Extract the (X, Y) coordinate from the center of the cell holding the provided text.  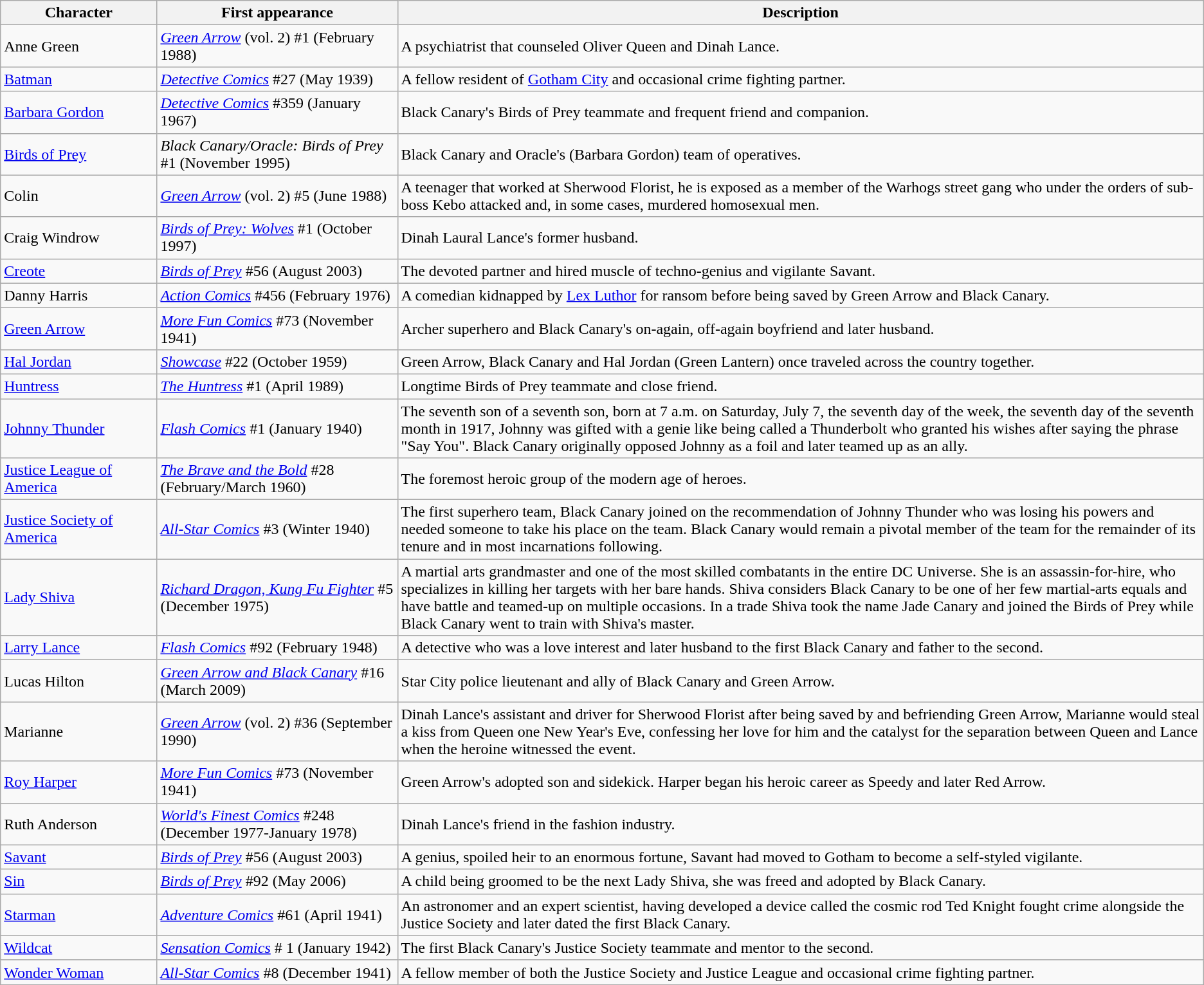
A genius, spoiled heir to an enormous fortune, Savant had moved to Gotham to become a self-styled vigilante. (800, 857)
Dinah Lance's friend in the fashion industry. (800, 824)
Black Canary and Oracle's (Barbara Gordon) team of operatives. (800, 154)
Dinah Laural Lance's former husband. (800, 238)
The foremost heroic group of the modern age of heroes. (800, 479)
Craig Windrow (78, 238)
All-Star Comics #8 (December 1941) (277, 972)
The first Black Canary's Justice Society teammate and mentor to the second. (800, 948)
Sin (78, 881)
Longtime Birds of Prey teammate and close friend. (800, 386)
Detective Comics #359 (January 1967) (277, 112)
Hal Jordan (78, 362)
Sensation Comics # 1 (January 1942) (277, 948)
Huntress (78, 386)
The Brave and the Bold #28 (February/March 1960) (277, 479)
A fellow member of both the Justice Society and Justice League and occasional crime fighting partner. (800, 972)
Green Arrow, Black Canary and Hal Jordan (Green Lantern) once traveled across the country together. (800, 362)
Birds of Prey #92 (May 2006) (277, 881)
Barbara Gordon (78, 112)
Justice Society of America (78, 529)
Savant (78, 857)
Lady Shiva (78, 597)
Lucas Hilton (78, 681)
Colin (78, 196)
Flash Comics #92 (February 1948) (277, 648)
Green Arrow (vol. 2) #36 (September 1990) (277, 732)
Description (800, 13)
First appearance (277, 13)
Birds of Prey (78, 154)
Roy Harper (78, 782)
Starman (78, 915)
A detective who was a love interest and later husband to the first Black Canary and father to the second. (800, 648)
Justice League of America (78, 479)
Johnny Thunder (78, 428)
Archer superhero and Black Canary's on-again, off-again boyfriend and later husband. (800, 328)
A child being groomed to be the next Lady Shiva, she was freed and adopted by Black Canary. (800, 881)
Green Arrow (vol. 2) #1 (February 1988) (277, 46)
Action Comics #456 (February 1976) (277, 295)
The devoted partner and hired muscle of techno-genius and vigilante Savant. (800, 271)
Wildcat (78, 948)
Green Arrow (vol. 2) #5 (June 1988) (277, 196)
Ruth Anderson (78, 824)
Adventure Comics #61 (April 1941) (277, 915)
A fellow resident of Gotham City and occasional crime fighting partner. (800, 79)
Flash Comics #1 (January 1940) (277, 428)
Green Arrow (78, 328)
Green Arrow and Black Canary #16 (March 2009) (277, 681)
Wonder Woman (78, 972)
The Huntress #1 (April 1989) (277, 386)
Danny Harris (78, 295)
Batman (78, 79)
Black Canary's Birds of Prey teammate and frequent friend and companion. (800, 112)
Star City police lieutenant and ally of Black Canary and Green Arrow. (800, 681)
Birds of Prey: Wolves #1 (October 1997) (277, 238)
Richard Dragon, Kung Fu Fighter #5 (December 1975) (277, 597)
Green Arrow's adopted son and sidekick. Harper began his heroic career as Speedy and later Red Arrow. (800, 782)
Black Canary/Oracle: Birds of Prey #1 (November 1995) (277, 154)
Showcase #22 (October 1959) (277, 362)
Marianne (78, 732)
Creote (78, 271)
Anne Green (78, 46)
Larry Lance (78, 648)
Character (78, 13)
Detective Comics #27 (May 1939) (277, 79)
A comedian kidnapped by Lex Luthor for ransom before being saved by Green Arrow and Black Canary. (800, 295)
World's Finest Comics #248 (December 1977-January 1978) (277, 824)
All-Star Comics #3 (Winter 1940) (277, 529)
A psychiatrist that counseled Oliver Queen and Dinah Lance. (800, 46)
